Capture the cell that displays the provided text and extract its [x, y] central coordinate. 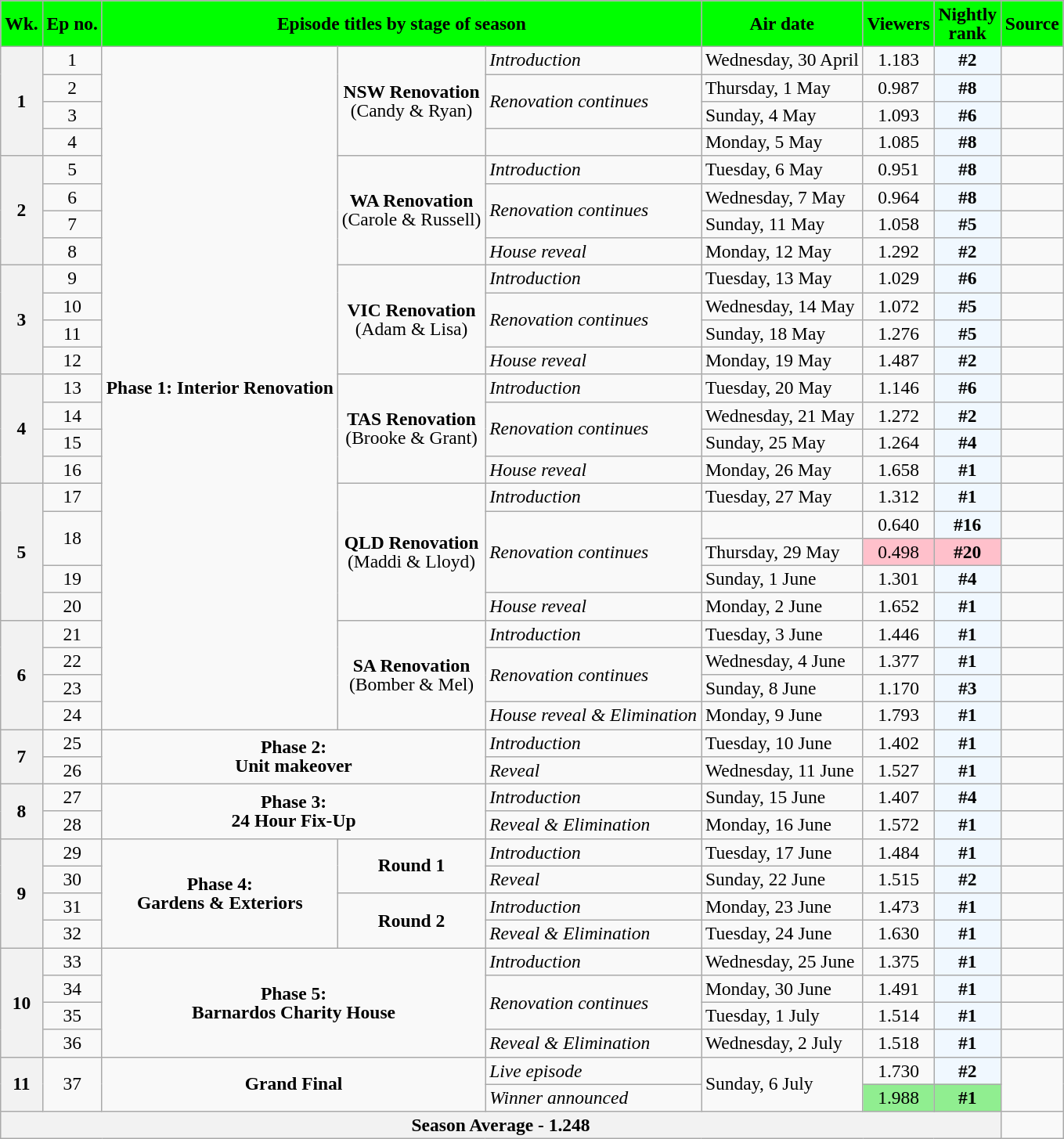
32 [72, 933]
1.029 [899, 279]
1.292 [899, 251]
1.484 [899, 852]
Wednesday, 25 June [783, 961]
0.964 [899, 197]
1.402 [899, 742]
Sunday, 18 May [783, 333]
1.491 [899, 988]
Round 2 [411, 920]
20 [72, 606]
36 [72, 1043]
Phase 5:Barnardos Charity House [293, 1002]
Round 1 [411, 866]
28 [72, 825]
Sunday, 1 June [783, 579]
0.640 [899, 524]
Phase 4:Gardens & Exteriors [219, 893]
1.487 [899, 360]
26 [72, 770]
#20 [968, 551]
Phase 1: Interior Renovation [219, 387]
Monday, 2 June [783, 606]
1.312 [899, 496]
Tuesday, 13 May [783, 279]
1.658 [899, 470]
Sunday, 4 May [783, 114]
33 [72, 961]
1.170 [899, 687]
1.527 [899, 770]
Winner announced [593, 1098]
Tuesday, 1 July [783, 1016]
Thursday, 1 May [783, 88]
1.377 [899, 661]
Thursday, 29 May [783, 551]
Monday, 23 June [783, 907]
1.518 [899, 1043]
0.987 [899, 88]
Monday, 12 May [783, 251]
Sunday, 22 June [783, 880]
Wednesday, 21 May [783, 415]
Sunday, 25 May [783, 443]
Wednesday, 4 June [783, 661]
#3 [968, 687]
Wk. [22, 23]
Monday, 5 May [783, 142]
1.264 [899, 443]
16 [72, 470]
Episode titles by stage of season [401, 23]
13 [72, 388]
Tuesday, 10 June [783, 742]
SA Renovation(Bomber & Mel) [411, 675]
12 [72, 360]
Wednesday, 2 July [783, 1043]
1.514 [899, 1016]
1.375 [899, 961]
1.793 [899, 715]
29 [72, 852]
24 [72, 715]
30 [72, 880]
Season Average - 1.248 [501, 1124]
Wednesday, 7 May [783, 197]
1.730 [899, 1071]
21 [72, 634]
22 [72, 661]
1.446 [899, 634]
Tuesday, 27 May [783, 496]
0.498 [899, 551]
NSW Renovation(Candy & Ryan) [411, 101]
Sunday, 8 June [783, 687]
1.146 [899, 388]
1.473 [899, 907]
Source [1032, 23]
1.515 [899, 880]
Monday, 26 May [783, 470]
Tuesday, 6 May [783, 169]
1.652 [899, 606]
House reveal & Elimination [593, 715]
#16 [968, 524]
1.630 [899, 933]
1.085 [899, 142]
37 [72, 1084]
0.951 [899, 169]
1.183 [899, 59]
1.572 [899, 825]
Phase 3:24 Hour Fix-Up [293, 811]
Viewers [899, 23]
31 [72, 907]
19 [72, 579]
1.301 [899, 579]
Sunday, 15 June [783, 797]
WA Renovation(Carole & Russell) [411, 211]
27 [72, 797]
TAS Renovation(Brooke & Grant) [411, 429]
Nightlyrank [968, 23]
35 [72, 1016]
Tuesday, 24 June [783, 933]
Tuesday, 3 June [783, 634]
Sunday, 11 May [783, 224]
Monday, 9 June [783, 715]
1.058 [899, 224]
Phase 2:Unit makeover [293, 756]
Air date [783, 23]
15 [72, 443]
1.407 [899, 797]
1.093 [899, 114]
25 [72, 742]
Grand Final [293, 1084]
34 [72, 988]
17 [72, 496]
1.276 [899, 333]
QLD Renovation(Maddi & Lloyd) [411, 551]
Wednesday, 11 June [783, 770]
Monday, 16 June [783, 825]
VIC Renovation(Adam & Lisa) [411, 319]
23 [72, 687]
Wednesday, 30 April [783, 59]
18 [72, 538]
1.072 [899, 305]
Live episode [593, 1071]
1.272 [899, 415]
Tuesday, 20 May [783, 388]
Monday, 19 May [783, 360]
Ep no. [72, 23]
Wednesday, 14 May [783, 305]
14 [72, 415]
Monday, 30 June [783, 988]
Sunday, 6 July [783, 1084]
Tuesday, 17 June [783, 852]
1.988 [899, 1098]
